Locate the cell with the specified text and output its (x, y) center coordinate. 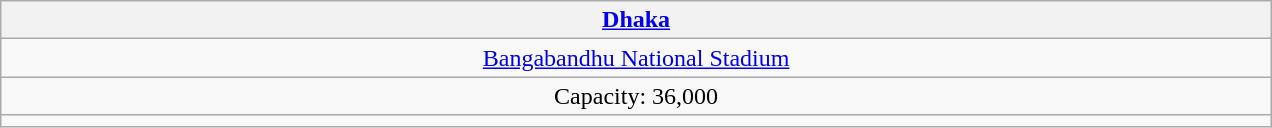
Dhaka (636, 20)
Capacity: 36,000 (636, 96)
Bangabandhu National Stadium (636, 58)
